Scan for the cell matching the given text and deliver its (x, y) coordinate at center. 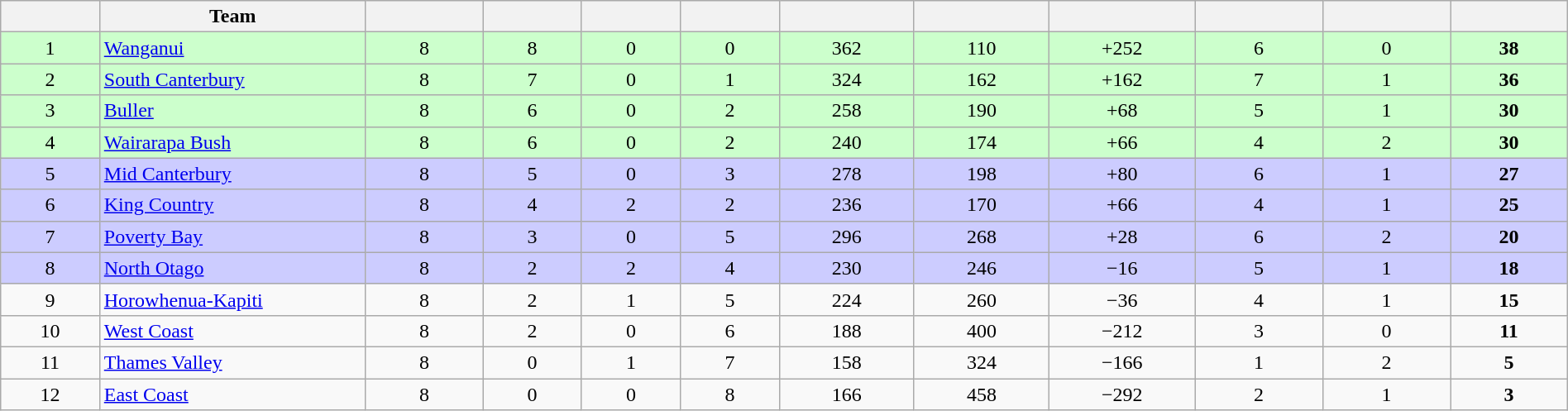
240 (847, 142)
Horowhenua-Kapiti (232, 299)
174 (981, 142)
246 (981, 268)
North Otago (232, 268)
224 (847, 299)
27 (1508, 174)
25 (1508, 205)
+28 (1122, 237)
15 (1508, 299)
King Country (232, 205)
362 (847, 48)
20 (1508, 237)
West Coast (232, 331)
−166 (1122, 362)
198 (981, 174)
+68 (1122, 111)
Team (232, 17)
258 (847, 111)
162 (981, 79)
188 (847, 331)
166 (847, 394)
190 (981, 111)
Wairarapa Bush (232, 142)
12 (50, 394)
158 (847, 362)
268 (981, 237)
−212 (1122, 331)
Poverty Bay (232, 237)
East Coast (232, 394)
Buller (232, 111)
10 (50, 331)
18 (1508, 268)
−16 (1122, 268)
−292 (1122, 394)
260 (981, 299)
Mid Canterbury (232, 174)
+162 (1122, 79)
36 (1508, 79)
+252 (1122, 48)
Thames Valley (232, 362)
278 (847, 174)
9 (50, 299)
−36 (1122, 299)
400 (981, 331)
+80 (1122, 174)
296 (847, 237)
236 (847, 205)
South Canterbury (232, 79)
230 (847, 268)
110 (981, 48)
Wanganui (232, 48)
38 (1508, 48)
458 (981, 394)
170 (981, 205)
